Extract the [x, y] coordinate from the center of the cell holding the provided text.  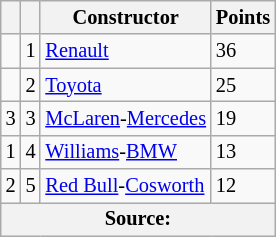
Points [243, 17]
12 [243, 186]
Constructor [125, 17]
Williams-BMW [125, 152]
13 [243, 152]
Red Bull-Cosworth [125, 186]
5 [31, 186]
4 [31, 152]
Toyota [125, 85]
Renault [125, 51]
Source: [138, 219]
36 [243, 51]
25 [243, 85]
19 [243, 118]
McLaren-Mercedes [125, 118]
